Return the (X, Y) coordinate for the center point of the cell that contains the specified text.  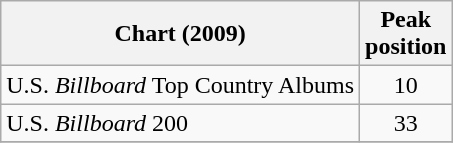
33 (406, 123)
10 (406, 85)
U.S. Billboard Top Country Albums (180, 85)
U.S. Billboard 200 (180, 123)
Chart (2009) (180, 34)
Peakposition (406, 34)
